Provide the [x, y] coordinate of the cell's center where the given text is located.  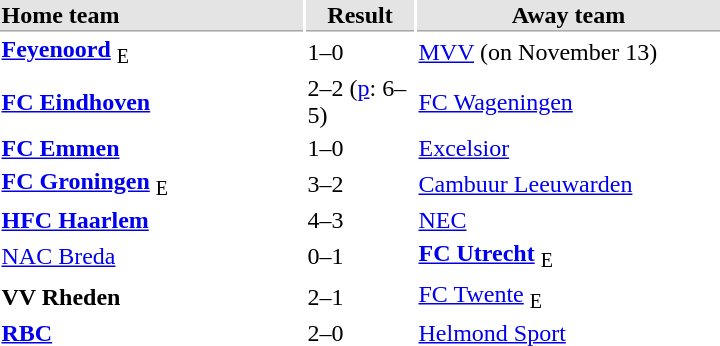
Cambuur Leeuwarden [568, 185]
3–2 [360, 185]
4–3 [360, 221]
FC Twente E [568, 296]
HFC Haarlem [152, 221]
2–2 (p: 6–5) [360, 102]
NEC [568, 221]
FC Emmen [152, 149]
VV Rheden [152, 296]
0–1 [360, 257]
2–1 [360, 296]
FC Utrecht E [568, 257]
FC Wageningen [568, 102]
Feyenoord E [152, 52]
FC Eindhoven [152, 102]
MVV (on November 13) [568, 52]
NAC Breda [152, 257]
Excelsior [568, 149]
Away team [568, 16]
Result [360, 16]
FC Groningen E [152, 185]
Home team [152, 16]
